Detect which cell encompasses the target text, then output its [x, y] center coordinate. 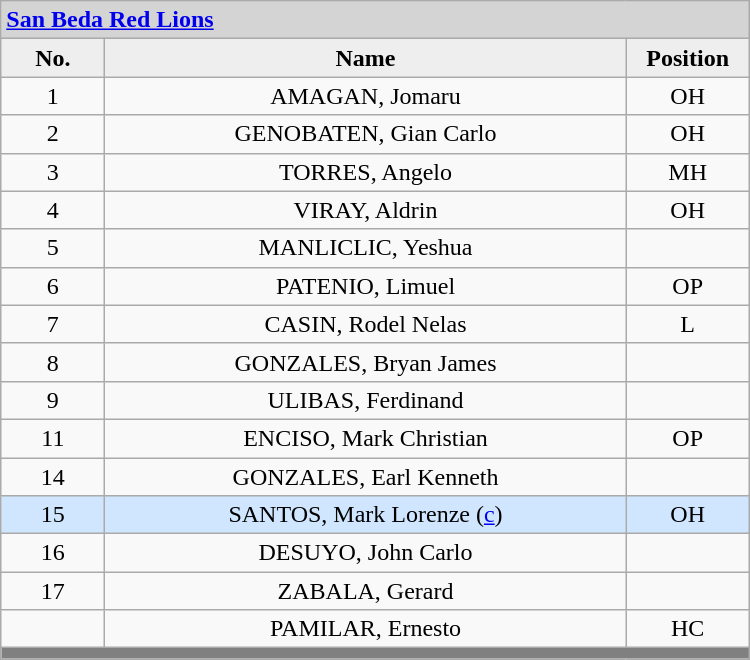
8 [53, 362]
7 [53, 324]
ENCISO, Mark Christian [366, 438]
AMAGAN, Jomaru [366, 96]
PAMILAR, Ernesto [366, 629]
Position [688, 58]
MANLICLIC, Yeshua [366, 248]
ZABALA, Gerard [366, 591]
14 [53, 477]
No. [53, 58]
9 [53, 400]
GONZALES, Earl Kenneth [366, 477]
Name [366, 58]
16 [53, 553]
1 [53, 96]
4 [53, 210]
SANTOS, Mark Lorenze (c) [366, 515]
2 [53, 134]
6 [53, 286]
GONZALES, Bryan James [366, 362]
GENOBATEN, Gian Carlo [366, 134]
17 [53, 591]
11 [53, 438]
DESUYO, John Carlo [366, 553]
MH [688, 172]
VIRAY, Aldrin [366, 210]
TORRES, Angelo [366, 172]
CASIN, Rodel Nelas [366, 324]
San Beda Red Lions [375, 20]
5 [53, 248]
L [688, 324]
HC [688, 629]
ULIBAS, Ferdinand [366, 400]
PATENIO, Limuel [366, 286]
3 [53, 172]
15 [53, 515]
